For the text-containing cell, return its midpoint in (X, Y) coordinate format. 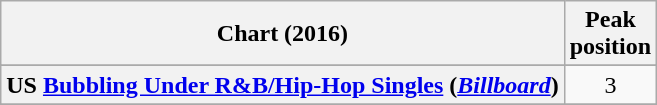
US Bubbling Under R&B/Hip-Hop Singles (Billboard) (282, 85)
Chart (2016) (282, 34)
3 (610, 85)
Peakposition (610, 34)
